Locate the cell with the specified text and output its [x, y] center coordinate. 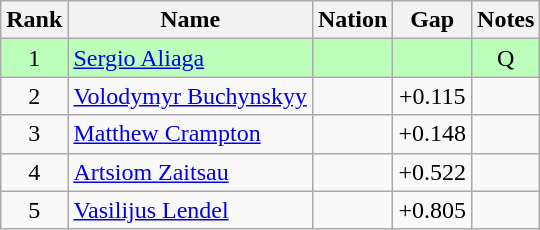
+0.522 [432, 172]
4 [34, 172]
2 [34, 96]
Q [506, 58]
+0.148 [432, 134]
Name [190, 20]
Sergio Aliaga [190, 58]
Vasilijus Lendel [190, 210]
1 [34, 58]
Rank [34, 20]
3 [34, 134]
Gap [432, 20]
5 [34, 210]
Volodymyr Buchynskyy [190, 96]
Matthew Crampton [190, 134]
Notes [506, 20]
Nation [352, 20]
Artsiom Zaitsau [190, 172]
+0.115 [432, 96]
+0.805 [432, 210]
